For the text-containing cell, return its midpoint in [x, y] coordinate format. 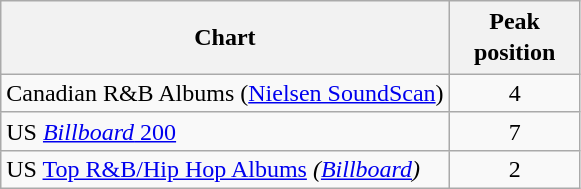
US Top R&B/Hip Hop Albums (Billboard) [225, 169]
US Billboard 200 [225, 131]
Chart [225, 38]
4 [514, 93]
7 [514, 131]
Canadian R&B Albums (Nielsen SoundScan) [225, 93]
Peak position [514, 38]
2 [514, 169]
